Determine the (X, Y) coordinate at the center of the cell enclosing the given text.  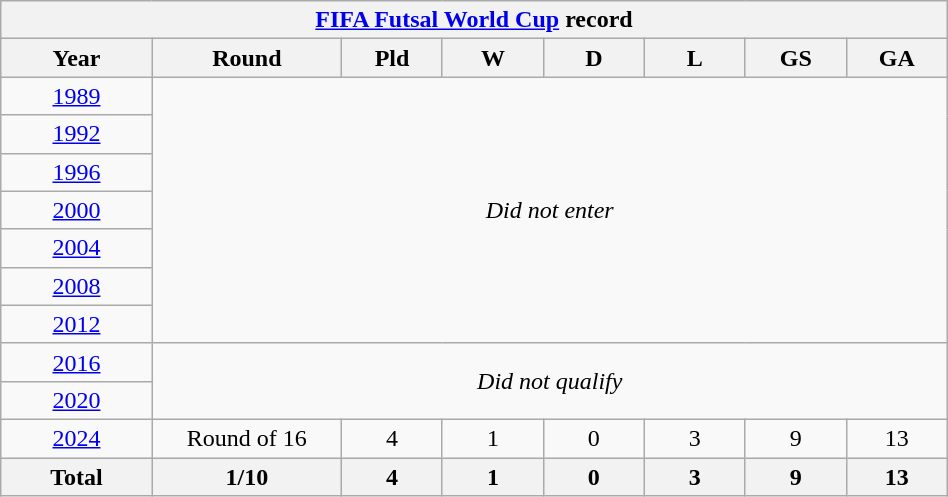
W (492, 58)
1996 (76, 172)
2016 (76, 362)
GA (896, 58)
Year (76, 58)
1989 (76, 96)
Pld (392, 58)
L (694, 58)
2012 (76, 324)
GS (796, 58)
FIFA Futsal World Cup record (474, 20)
Round of 16 (246, 438)
1/10 (246, 477)
Total (76, 477)
Did not enter (550, 210)
2004 (76, 248)
1992 (76, 134)
Did not qualify (550, 381)
2020 (76, 400)
2024 (76, 438)
2008 (76, 286)
Round (246, 58)
D (594, 58)
2000 (76, 210)
